Locate the cell with the specified text and output its [x, y] center coordinate. 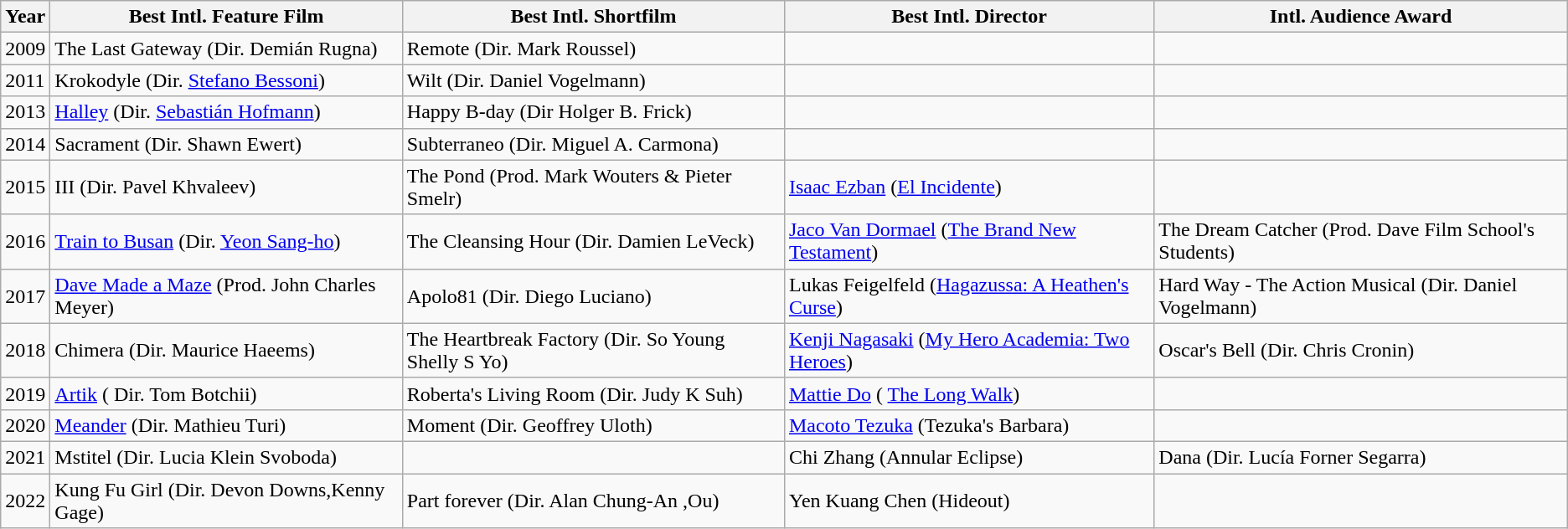
Oscar's Bell (Dir. Chris Cronin) [1360, 350]
Wilt (Dir. Daniel Vogelmann) [593, 80]
Isaac Ezban (El Incidente) [968, 187]
Intl. Audience Award [1360, 17]
Lukas Feigelfeld (Hagazussa: A Heathen's Curse) [968, 296]
Best Intl. Shortfilm [593, 17]
Roberta's Living Room (Dir. Judy K Suh) [593, 393]
Sacrament (Dir. Shawn Ewert) [226, 144]
The Last Gateway (Dir. Demián Rugna) [226, 49]
Chi Zhang (Annular Eclipse) [968, 457]
Jaco Van Dormael (The Brand New Testament) [968, 241]
Yen Kuang Chen (Hideout) [968, 501]
Remote (Dir. Mark Roussel) [593, 49]
Artik ( Dir. Tom Botchii) [226, 393]
2013 [25, 112]
Meander (Dir. Mathieu Turi) [226, 425]
Halley (Dir. Sebastián Hofmann) [226, 112]
2021 [25, 457]
Kenji Nagasaki (My Hero Academia: Two Heroes) [968, 350]
2018 [25, 350]
2017 [25, 296]
2016 [25, 241]
Kung Fu Girl (Dir. Devon Downs,Kenny Gage) [226, 501]
2011 [25, 80]
The Heartbreak Factory (Dir. So Young Shelly S Yo) [593, 350]
2020 [25, 425]
2019 [25, 393]
Dana (Dir. Lucía Forner Segarra) [1360, 457]
Krokodyle (Dir. Stefano Bessoni) [226, 80]
Mstitel (Dir. Lucia Klein Svoboda) [226, 457]
The Pond (Prod. Mark Wouters & Pieter Smelr) [593, 187]
2015 [25, 187]
Mattie Do ( The Long Walk) [968, 393]
The Dream Catcher (Prod. Dave Film School's Students) [1360, 241]
Best Intl. Director [968, 17]
Subterraneo (Dir. Miguel A. Carmona) [593, 144]
2014 [25, 144]
Dave Made a Maze (Prod. John Charles Meyer) [226, 296]
The Cleansing Hour (Dir. Damien LeVeck) [593, 241]
2022 [25, 501]
Part forever (Dir. Alan Chung-An ,Ou) [593, 501]
Moment (Dir. Geoffrey Uloth) [593, 425]
Year [25, 17]
Hard Way - The Action Musical (Dir. Daniel Vogelmann) [1360, 296]
III (Dir. Pavel Khvaleev) [226, 187]
2009 [25, 49]
Happy B-day (Dir Holger B. Frick) [593, 112]
Macoto Tezuka (Tezuka's Barbara) [968, 425]
Chimera (Dir. Maurice Haeems) [226, 350]
Best Intl. Feature Film [226, 17]
Train to Busan (Dir. Yeon Sang-ho) [226, 241]
Apolo81 (Dir. Diego Luciano) [593, 296]
